Identify which cell holds the provided text, then report its (x, y) central coordinate. 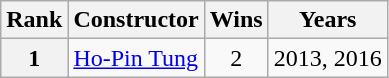
2013, 2016 (328, 58)
1 (34, 58)
Constructor (136, 20)
Rank (34, 20)
2 (236, 58)
Years (328, 20)
Ho-Pin Tung (136, 58)
Wins (236, 20)
